Provide the (X, Y) coordinate of the cell's center where the given text is located.  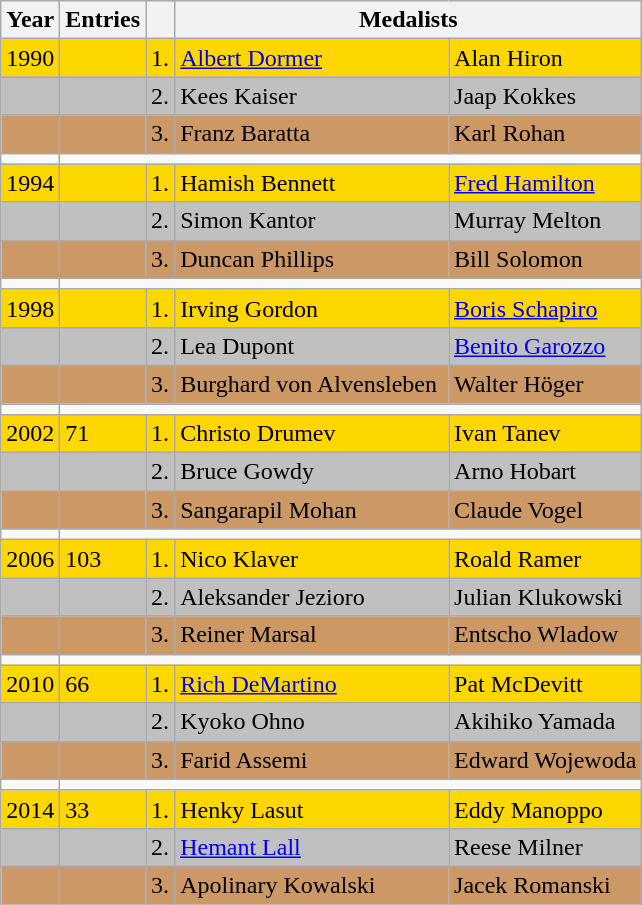
Fred Hamilton (546, 183)
1998 (30, 308)
Farid Assemi (312, 760)
Lea Dupont (312, 346)
Sangarapil Mohan (312, 510)
Entscho Wladow (546, 635)
Entries (103, 20)
Julian Klukowski (546, 597)
1990 (30, 58)
Bruce Gowdy (312, 472)
Edward Wojewoda (546, 760)
Bill Solomon (546, 259)
71 (103, 434)
33 (103, 809)
Claude Vogel (546, 510)
Duncan Phillips (312, 259)
Pat McDevitt (546, 684)
Franz Baratta (312, 134)
Burghard von Alvensleben (312, 384)
2006 (30, 559)
Year (30, 20)
Henky Lasut (312, 809)
Christo Drumev (312, 434)
Karl Rohan (546, 134)
Kees Kaiser (312, 96)
Boris Schapiro (546, 308)
2014 (30, 809)
Medalists (408, 20)
Rich DeMartino (312, 684)
Benito Garozzo (546, 346)
Jaap Kokkes (546, 96)
Ivan Tanev (546, 434)
Irving Gordon (312, 308)
2002 (30, 434)
2010 (30, 684)
Reiner Marsal (312, 635)
Roald Ramer (546, 559)
Murray Melton (546, 221)
Albert Dormer (312, 58)
Alan Hiron (546, 58)
Kyoko Ohno (312, 722)
66 (103, 684)
Simon Kantor (312, 221)
Jacek Romanski (546, 885)
1994 (30, 183)
Akihiko Yamada (546, 722)
Reese Milner (546, 847)
Arno Hobart (546, 472)
Aleksander Jezioro (312, 597)
Eddy Manoppo (546, 809)
Hamish Bennett (312, 183)
Apolinary Kowalski (312, 885)
Walter Höger (546, 384)
103 (103, 559)
Hemant Lall (312, 847)
Nico Klaver (312, 559)
